Identify which cell holds the provided text, then report its [x, y] central coordinate. 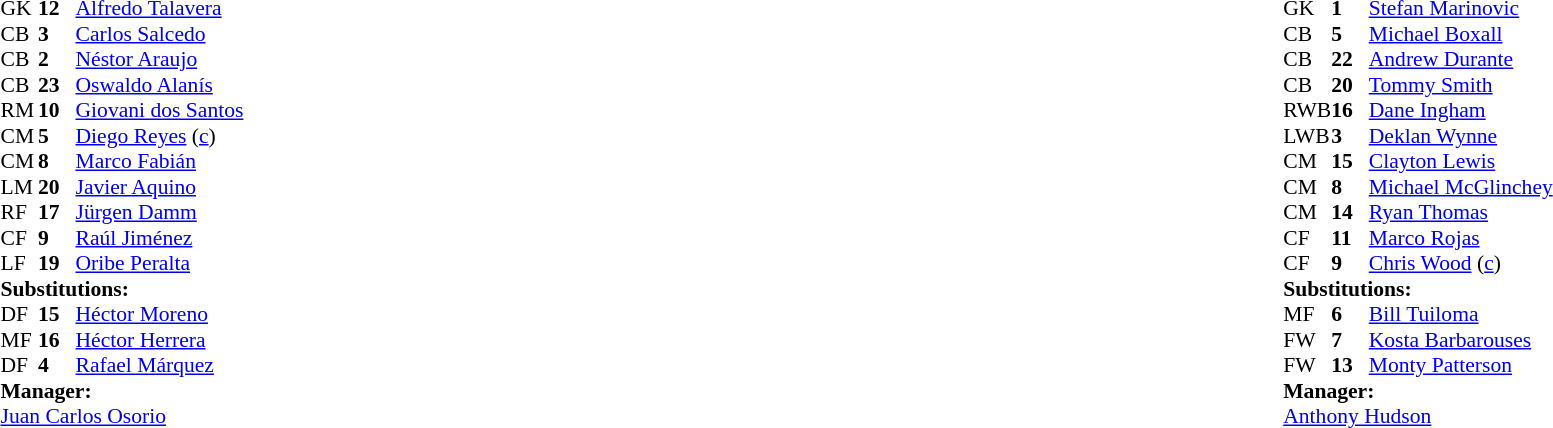
RF [19, 213]
Jürgen Damm [160, 213]
Michael McGlinchey [1461, 187]
Clayton Lewis [1461, 161]
23 [57, 85]
Héctor Moreno [160, 315]
11 [1350, 238]
Kosta Barbarouses [1461, 340]
Deklan Wynne [1461, 136]
Dane Ingham [1461, 111]
17 [57, 213]
Ryan Thomas [1461, 213]
Javier Aquino [160, 187]
RWB [1307, 111]
13 [1350, 365]
LF [19, 263]
Raúl Jiménez [160, 238]
14 [1350, 213]
LM [19, 187]
19 [57, 263]
10 [57, 111]
Diego Reyes (c) [160, 136]
7 [1350, 340]
Michael Boxall [1461, 34]
Bill Tuiloma [1461, 315]
6 [1350, 315]
4 [57, 365]
Andrew Durante [1461, 59]
Marco Fabián [160, 161]
Tommy Smith [1461, 85]
22 [1350, 59]
Giovani dos Santos [160, 111]
Marco Rojas [1461, 238]
Oswaldo Alanís [160, 85]
Rafael Márquez [160, 365]
Néstor Araujo [160, 59]
RM [19, 111]
Monty Patterson [1461, 365]
Carlos Salcedo [160, 34]
Oribe Peralta [160, 263]
Chris Wood (c) [1461, 263]
2 [57, 59]
Héctor Herrera [160, 340]
LWB [1307, 136]
